Search for the cell housing the specified text and yield its (x, y) center coordinate. 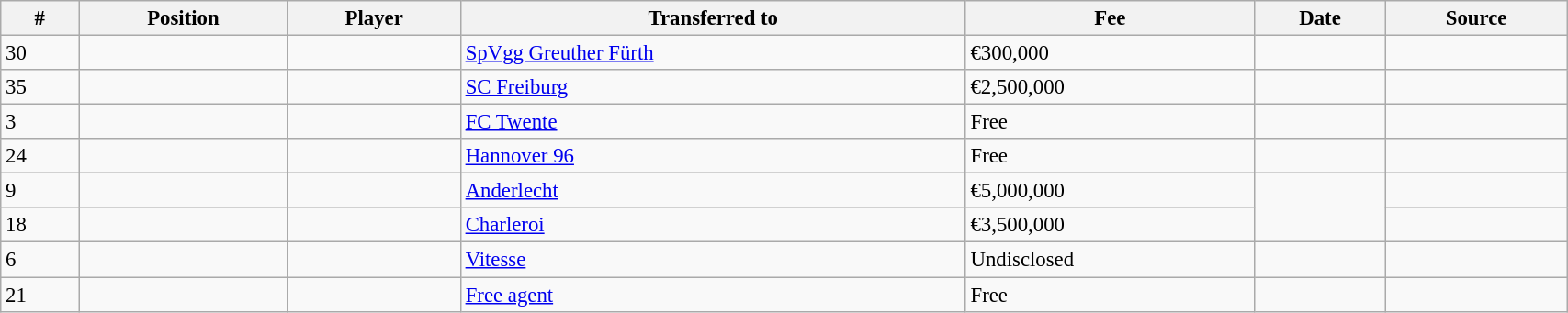
35 (40, 87)
Charleroi (713, 225)
FC Twente (713, 122)
# (40, 18)
SC Freiburg (713, 87)
€2,500,000 (1110, 87)
21 (40, 295)
€5,000,000 (1110, 191)
€300,000 (1110, 53)
Hannover 96 (713, 156)
SpVgg Greuther Fürth (713, 53)
Source (1477, 18)
Player (374, 18)
6 (40, 260)
Fee (1110, 18)
24 (40, 156)
Position (184, 18)
Anderlecht (713, 191)
Date (1319, 18)
3 (40, 122)
Free agent (713, 295)
€3,500,000 (1110, 225)
Transferred to (713, 18)
9 (40, 191)
Undisclosed (1110, 260)
18 (40, 225)
30 (40, 53)
Vitesse (713, 260)
